Find where the given text appears and provide that cell's center as [X, Y] coordinate. 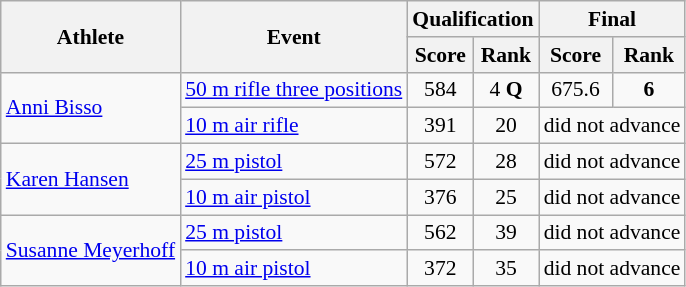
391 [440, 126]
372 [440, 269]
Anni Bisso [90, 108]
25 [506, 197]
Susanne Meyerhoff [90, 250]
20 [506, 126]
10 m air rifle [294, 126]
675.6 [576, 90]
562 [440, 233]
6 [648, 90]
Event [294, 36]
35 [506, 269]
Karen Hansen [90, 180]
572 [440, 162]
Qualification [472, 19]
584 [440, 90]
28 [506, 162]
Athlete [90, 36]
376 [440, 197]
Final [612, 19]
50 m rifle three positions [294, 90]
39 [506, 233]
4 Q [506, 90]
